Extract the (X, Y) coordinate from the center of the cell holding the provided text.  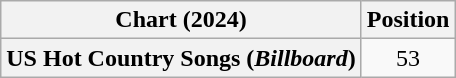
Chart (2024) (181, 20)
53 (408, 58)
US Hot Country Songs (Billboard) (181, 58)
Position (408, 20)
